Provide the (X, Y) coordinate of the cell's center where the given text is located.  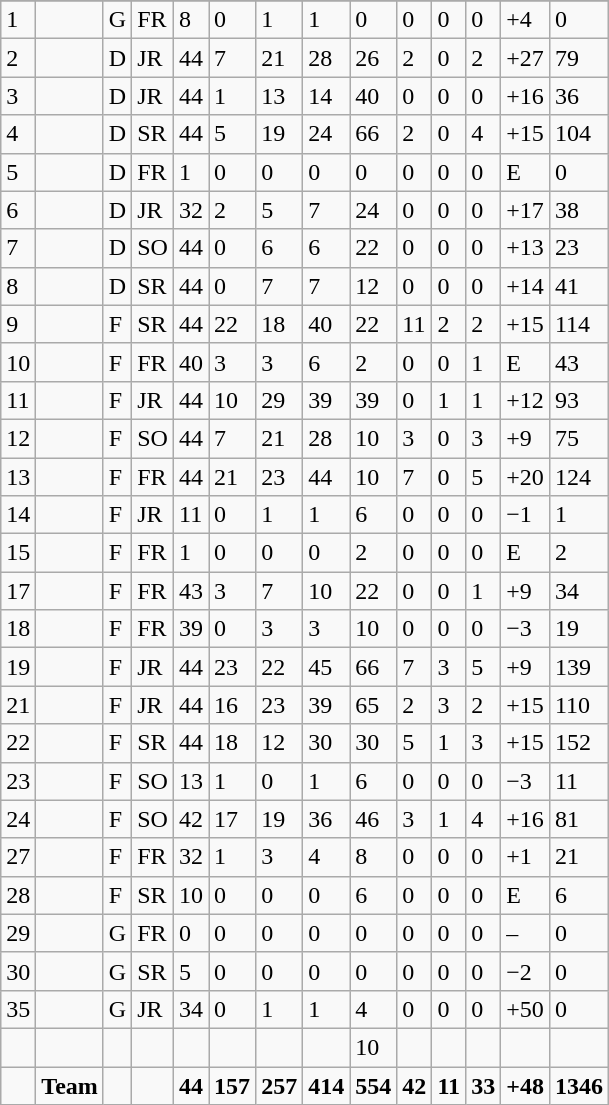
157 (232, 1085)
65 (374, 705)
−1 (526, 515)
Team (70, 1085)
35 (18, 1009)
81 (578, 819)
33 (484, 1085)
79 (578, 58)
1346 (578, 1085)
114 (578, 324)
27 (18, 857)
+12 (526, 400)
+4 (526, 20)
9 (18, 324)
26 (374, 58)
+1 (526, 857)
16 (232, 705)
93 (578, 400)
15 (18, 553)
110 (578, 705)
+14 (526, 286)
414 (326, 1085)
41 (578, 286)
104 (578, 134)
+17 (526, 210)
124 (578, 477)
75 (578, 438)
38 (578, 210)
+27 (526, 58)
139 (578, 667)
554 (374, 1085)
– (526, 933)
+13 (526, 248)
+48 (526, 1085)
+20 (526, 477)
45 (326, 667)
257 (280, 1085)
46 (374, 819)
152 (578, 743)
+50 (526, 1009)
−2 (526, 971)
